Determine the (x, y) coordinate at the center of the cell enclosing the given text.  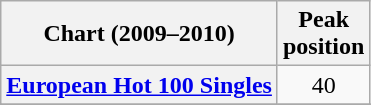
Peakposition (323, 34)
40 (323, 85)
European Hot 100 Singles (140, 85)
Chart (2009–2010) (140, 34)
